Detect which cell encompasses the target text, then output its (X, Y) center coordinate. 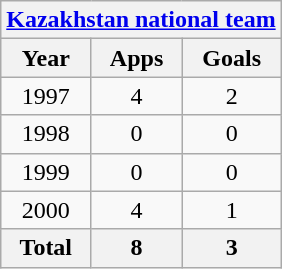
Apps (136, 58)
8 (136, 248)
1997 (46, 96)
Year (46, 58)
2 (232, 96)
1998 (46, 134)
1 (232, 210)
2000 (46, 210)
Goals (232, 58)
Kazakhstan national team (141, 20)
3 (232, 248)
Total (46, 248)
1999 (46, 172)
